Extract the (x, y) coordinate from the center of the cell holding the provided text.  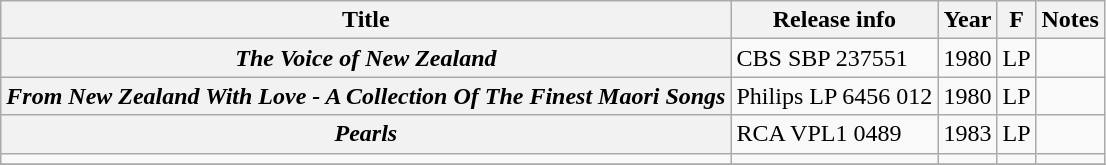
1983 (968, 134)
CBS SBP 237551 (834, 58)
F (1016, 20)
Philips LP 6456 012 (834, 96)
Notes (1070, 20)
Title (366, 20)
Pearls (366, 134)
RCA VPL1 0489 (834, 134)
Release info (834, 20)
Year (968, 20)
The Voice of New Zealand (366, 58)
From New Zealand With Love - A Collection Of The Finest Maori Songs (366, 96)
